Detect which cell encompasses the target text, then output its [X, Y] center coordinate. 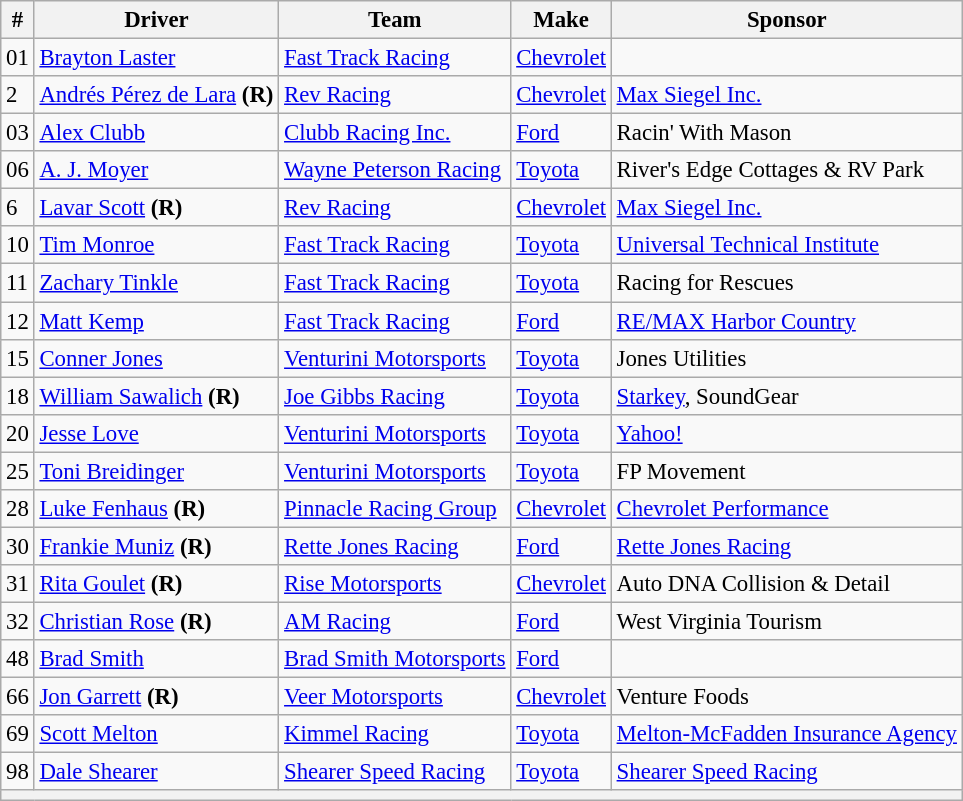
Universal Technical Institute [786, 245]
Zachary Tinkle [156, 283]
69 [18, 734]
Starkey, SoundGear [786, 396]
Melton-McFadden Insurance Agency [786, 734]
# [18, 20]
20 [18, 433]
Rise Motorsports [395, 584]
18 [18, 396]
Rita Goulet (R) [156, 584]
Racin' With Mason [786, 133]
Sponsor [786, 20]
West Virginia Tourism [786, 621]
River's Edge Cottages & RV Park [786, 170]
32 [18, 621]
Frankie Muniz (R) [156, 546]
Clubb Racing Inc. [395, 133]
Chevrolet Performance [786, 509]
Andrés Pérez de Lara (R) [156, 95]
28 [18, 509]
66 [18, 697]
06 [18, 170]
Brad Smith [156, 659]
98 [18, 772]
03 [18, 133]
Jesse Love [156, 433]
William Sawalich (R) [156, 396]
25 [18, 471]
30 [18, 546]
Lavar Scott (R) [156, 208]
Tim Monroe [156, 245]
Driver [156, 20]
Conner Jones [156, 358]
FP Movement [786, 471]
Jon Garrett (R) [156, 697]
15 [18, 358]
Matt Kemp [156, 321]
Dale Shearer [156, 772]
Auto DNA Collision & Detail [786, 584]
48 [18, 659]
2 [18, 95]
Luke Fenhaus (R) [156, 509]
Yahoo! [786, 433]
11 [18, 283]
Christian Rose (R) [156, 621]
Joe Gibbs Racing [395, 396]
01 [18, 58]
Wayne Peterson Racing [395, 170]
Brayton Laster [156, 58]
Make [561, 20]
Venture Foods [786, 697]
Veer Motorsports [395, 697]
AM Racing [395, 621]
Toni Breidinger [156, 471]
RE/MAX Harbor Country [786, 321]
Brad Smith Motorsports [395, 659]
31 [18, 584]
Team [395, 20]
6 [18, 208]
A. J. Moyer [156, 170]
Alex Clubb [156, 133]
Pinnacle Racing Group [395, 509]
Scott Melton [156, 734]
10 [18, 245]
Kimmel Racing [395, 734]
Racing for Rescues [786, 283]
Jones Utilities [786, 358]
12 [18, 321]
